For the text-containing cell, return its midpoint in (X, Y) coordinate format. 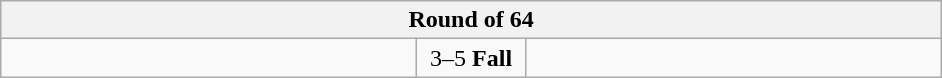
Round of 64 (472, 20)
3–5 Fall (472, 58)
